Pinpoint the cell where the given text exists, returning its (X, Y) midpoint coordinate. 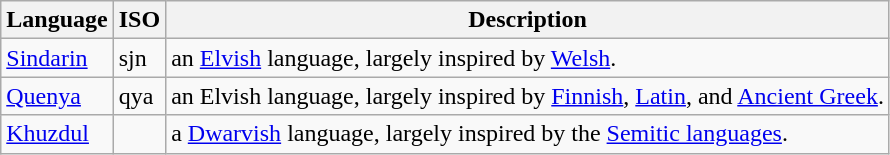
sjn (139, 58)
Language (57, 20)
Sindarin (57, 58)
Description (528, 20)
Quenya (57, 96)
a Dwarvish language, largely inspired by the Semitic languages. (528, 134)
Khuzdul (57, 134)
qya (139, 96)
an Elvish language, largely inspired by Welsh. (528, 58)
an Elvish language, largely inspired by Finnish, Latin, and Ancient Greek. (528, 96)
ISO (139, 20)
